Search for the cell housing the specified text and yield its (X, Y) center coordinate. 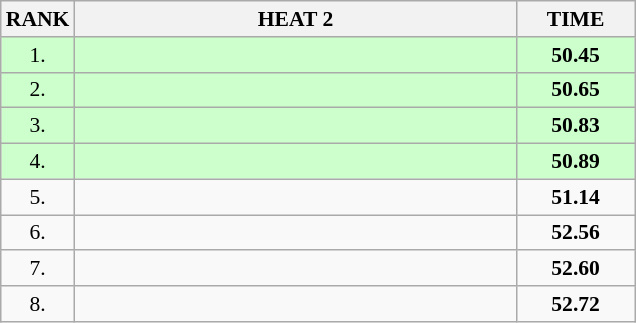
4. (38, 162)
6. (38, 233)
52.56 (576, 233)
HEAT 2 (295, 19)
50.65 (576, 90)
52.72 (576, 304)
8. (38, 304)
5. (38, 197)
3. (38, 126)
2. (38, 90)
1. (38, 55)
RANK (38, 19)
50.89 (576, 162)
7. (38, 269)
51.14 (576, 197)
50.83 (576, 126)
50.45 (576, 55)
TIME (576, 19)
52.60 (576, 269)
